Pinpoint the cell where the given text exists, returning its (X, Y) midpoint coordinate. 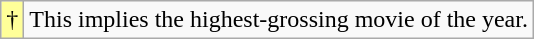
This implies the highest-grossing movie of the year. (279, 20)
† (12, 20)
